For the text-containing cell, return its midpoint in [X, Y] coordinate format. 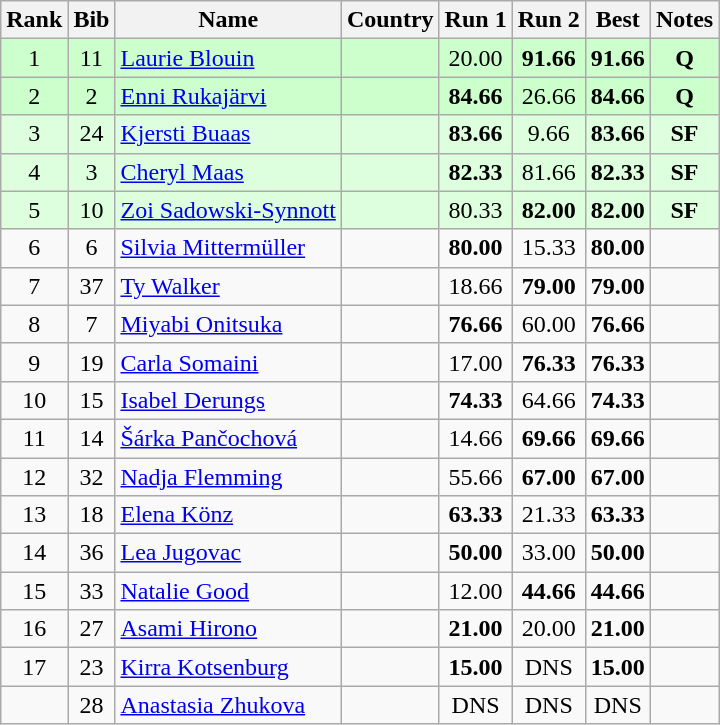
Natalie Good [228, 591]
Isabel Derungs [228, 400]
Country [390, 20]
Kjersti Buaas [228, 134]
5 [34, 210]
Best [618, 20]
Silvia Mittermüller [228, 248]
Asami Hirono [228, 629]
Nadja Flemming [228, 477]
Kirra Kotsenburg [228, 667]
Laurie Blouin [228, 58]
Cheryl Maas [228, 172]
15.33 [548, 248]
Carla Somaini [228, 362]
Elena Könz [228, 515]
18.66 [476, 286]
13 [34, 515]
14.66 [476, 438]
37 [92, 286]
36 [92, 553]
26.66 [548, 96]
8 [34, 324]
21.33 [548, 515]
55.66 [476, 477]
9.66 [548, 134]
16 [34, 629]
Name [228, 20]
12.00 [476, 591]
12 [34, 477]
Enni Rukajärvi [228, 96]
Rank [34, 20]
Bib [92, 20]
18 [92, 515]
28 [92, 705]
Zoi Sadowski-Synnott [228, 210]
33.00 [548, 553]
1 [34, 58]
23 [92, 667]
4 [34, 172]
60.00 [548, 324]
80.33 [476, 210]
Notes [684, 20]
81.66 [548, 172]
32 [92, 477]
24 [92, 134]
Ty Walker [228, 286]
27 [92, 629]
Šárka Pančochová [228, 438]
33 [92, 591]
Anastasia Zhukova [228, 705]
17.00 [476, 362]
9 [34, 362]
Miyabi Onitsuka [228, 324]
17 [34, 667]
19 [92, 362]
Run 1 [476, 20]
64.66 [548, 400]
Run 2 [548, 20]
Lea Jugovac [228, 553]
